Identify which cell holds the provided text, then report its (X, Y) central coordinate. 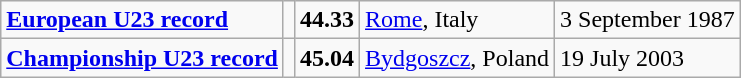
19 July 2003 (648, 58)
3 September 1987 (648, 20)
45.04 (326, 58)
44.33 (326, 20)
European U23 record (142, 20)
Championship U23 record (142, 58)
Bydgoszcz, Poland (458, 58)
Rome, Italy (458, 20)
